Provide the (x, y) coordinate of the cell's center where the given text is located.  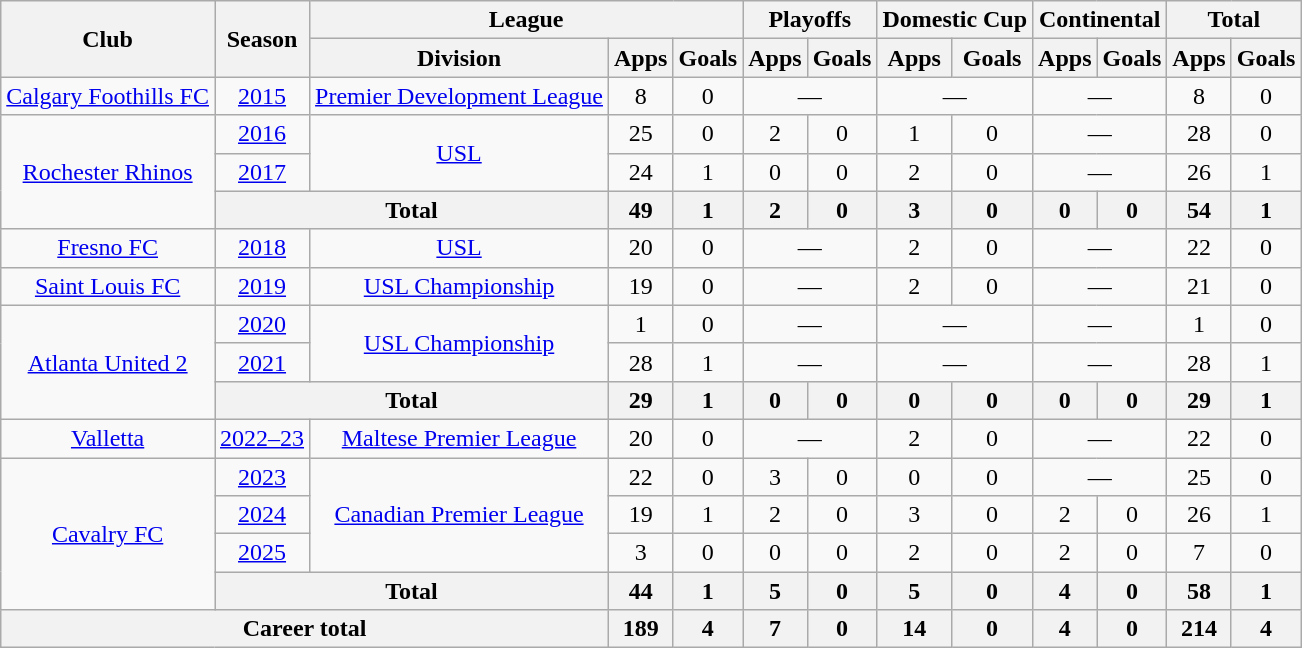
League (526, 20)
Calgary Foothills FC (108, 96)
2017 (262, 172)
21 (1199, 286)
58 (1199, 591)
Canadian Premier League (460, 515)
2016 (262, 134)
189 (641, 629)
2025 (262, 553)
14 (914, 629)
Club (108, 39)
Saint Louis FC (108, 286)
Career total (305, 629)
Atlanta United 2 (108, 362)
Premier Development League (460, 96)
49 (641, 210)
214 (1199, 629)
Domestic Cup (955, 20)
2018 (262, 248)
44 (641, 591)
2024 (262, 515)
Maltese Premier League (460, 438)
54 (1199, 210)
24 (641, 172)
2020 (262, 324)
Valletta (108, 438)
Season (262, 39)
2015 (262, 96)
Cavalry FC (108, 534)
Division (460, 58)
2019 (262, 286)
Playoffs (810, 20)
Continental (1100, 20)
2023 (262, 477)
2021 (262, 362)
Rochester Rhinos (108, 172)
Fresno FC (108, 248)
2022–23 (262, 438)
